Determine the [X, Y] coordinate at the center of the cell enclosing the given text.  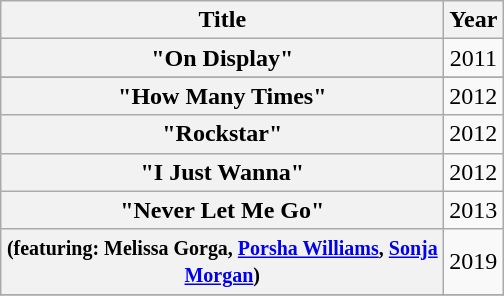
"Never Let Me Go" [222, 210]
2013 [474, 210]
"On Display" [222, 58]
"I Just Wanna" [222, 172]
"How Many Times" [222, 96]
2019 [474, 262]
"Rockstar" [222, 134]
Year [474, 20]
Title [222, 20]
(featuring: Melissa Gorga, Porsha Williams, Sonja Morgan) [222, 262]
2011 [474, 58]
